Return (X, Y) of the center of cell containing provided text 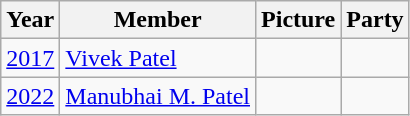
2017 (30, 58)
2022 (30, 96)
Party (375, 20)
Year (30, 20)
Vivek Patel (158, 58)
Manubhai M. Patel (158, 96)
Member (158, 20)
Picture (298, 20)
